Search for the cell housing the specified text and yield its (X, Y) center coordinate. 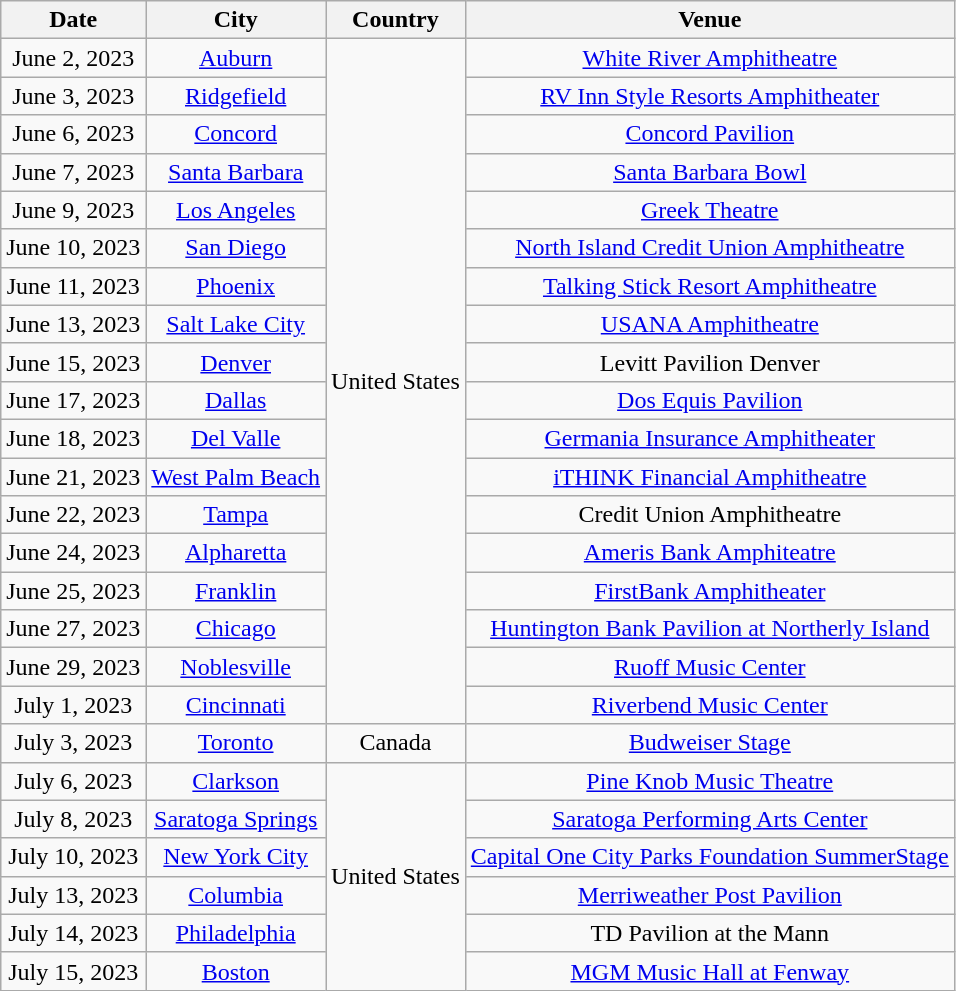
Ameris Bank Amphiteatre (710, 553)
Tampa (236, 515)
Pine Knob Music Theatre (710, 781)
June 13, 2023 (74, 324)
Concord Pavilion (710, 134)
June 3, 2023 (74, 96)
Ruoff Music Center (710, 667)
June 27, 2023 (74, 629)
Chicago (236, 629)
West Palm Beach (236, 477)
June 25, 2023 (74, 591)
Merriweather Post Pavilion (710, 895)
TD Pavilion at the Mann (710, 933)
June 6, 2023 (74, 134)
San Diego (236, 248)
June 18, 2023 (74, 438)
June 2, 2023 (74, 58)
June 7, 2023 (74, 172)
Canada (396, 743)
Del Valle (236, 438)
Venue (710, 20)
Phoenix (236, 286)
July 6, 2023 (74, 781)
Saratoga Springs (236, 819)
July 1, 2023 (74, 705)
Dos Equis Pavilion (710, 400)
Country (396, 20)
Santa Barbara Bowl (710, 172)
White River Amphitheatre (710, 58)
June 17, 2023 (74, 400)
Dallas (236, 400)
Toronto (236, 743)
Talking Stick Resort Amphitheatre (710, 286)
Alpharetta (236, 553)
Columbia (236, 895)
Riverbend Music Center (710, 705)
Philadelphia (236, 933)
Los Angeles (236, 210)
Concord (236, 134)
USANA Amphitheatre (710, 324)
July 8, 2023 (74, 819)
June 15, 2023 (74, 362)
Credit Union Amphitheatre (710, 515)
City (236, 20)
MGM Music Hall at Fenway (710, 971)
Auburn (236, 58)
Noblesville (236, 667)
RV Inn Style Resorts Amphitheater (710, 96)
FirstBank Amphitheater (710, 591)
Denver (236, 362)
Germania Insurance Amphitheater (710, 438)
June 9, 2023 (74, 210)
June 21, 2023 (74, 477)
Boston (236, 971)
June 24, 2023 (74, 553)
Cincinnati (236, 705)
July 3, 2023 (74, 743)
North Island Credit Union Amphitheatre (710, 248)
iTHINK Financial Amphitheatre (710, 477)
New York City (236, 857)
Date (74, 20)
June 10, 2023 (74, 248)
July 14, 2023 (74, 933)
July 10, 2023 (74, 857)
Saratoga Performing Arts Center (710, 819)
Salt Lake City (236, 324)
Capital One City Parks Foundation SummerStage (710, 857)
Greek Theatre (710, 210)
July 15, 2023 (74, 971)
Budweiser Stage (710, 743)
Levitt Pavilion Denver (710, 362)
Franklin (236, 591)
Huntington Bank Pavilion at Northerly Island (710, 629)
June 11, 2023 (74, 286)
June 29, 2023 (74, 667)
Clarkson (236, 781)
Ridgefield (236, 96)
Santa Barbara (236, 172)
June 22, 2023 (74, 515)
July 13, 2023 (74, 895)
